Identify which cell holds the provided text, then report its (X, Y) central coordinate. 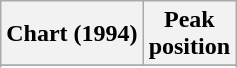
Peakposition (189, 34)
Chart (1994) (72, 34)
